Return the (x, y) coordinate for the center point of the cell that contains the specified text.  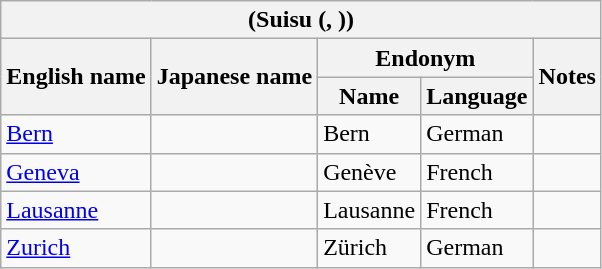
Name (370, 96)
(Suisu (, )) (302, 20)
Language (477, 96)
Notes (567, 77)
English name (76, 77)
Zurich (76, 248)
Genève (370, 172)
Geneva (76, 172)
Zürich (370, 248)
Japanese name (234, 77)
Endonym (426, 58)
